For the text-containing cell, return its midpoint in (X, Y) coordinate format. 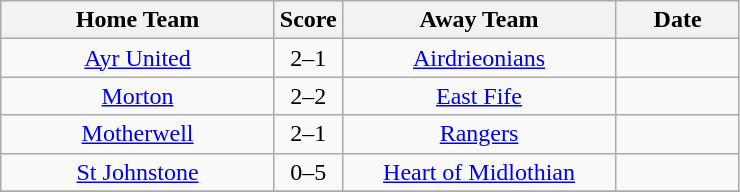
Away Team (479, 20)
Morton (138, 96)
Airdrieonians (479, 58)
Home Team (138, 20)
Heart of Midlothian (479, 172)
Date (678, 20)
Ayr United (138, 58)
Motherwell (138, 134)
Score (308, 20)
East Fife (479, 96)
Rangers (479, 134)
St Johnstone (138, 172)
0–5 (308, 172)
2–2 (308, 96)
